Find where the given text appears and provide that cell's center as [x, y] coordinate. 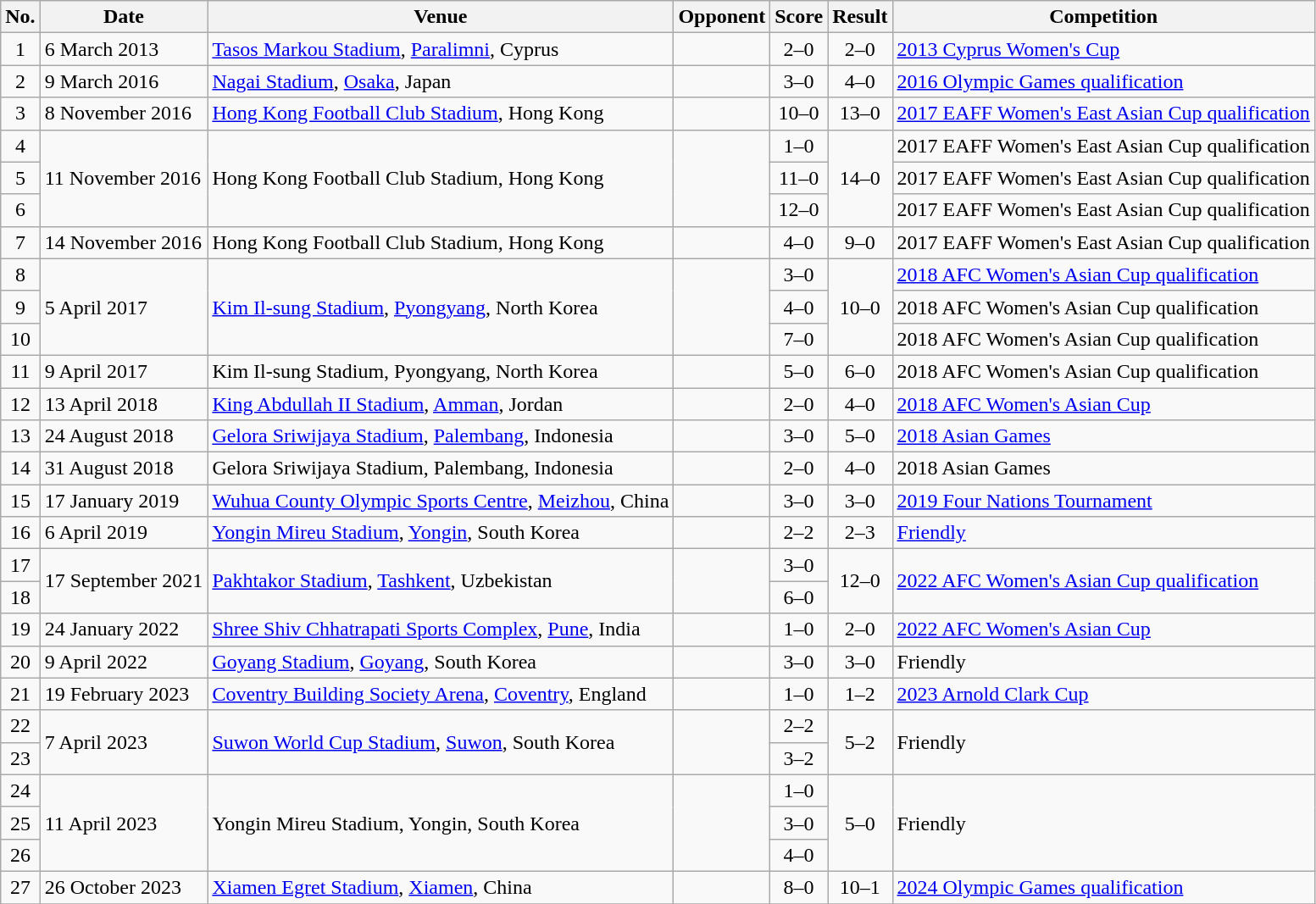
19 [20, 629]
8–0 [799, 887]
17 [20, 565]
No. [20, 17]
24 [20, 790]
Goyang Stadium, Goyang, South Korea [441, 662]
King Abdullah II Stadium, Amman, Jordan [441, 404]
4 [20, 146]
Xiamen Egret Stadium, Xiamen, China [441, 887]
5–2 [860, 742]
10–1 [860, 887]
Score [799, 17]
14–0 [860, 178]
20 [20, 662]
25 [20, 823]
Coventry Building Society Arena, Coventry, England [441, 694]
8 [20, 275]
11 [20, 371]
5 [20, 178]
3 [20, 114]
Pakhtakor Stadium, Tashkent, Uzbekistan [441, 581]
23 [20, 758]
Competition [1103, 17]
16 [20, 533]
1–2 [860, 694]
Nagai Stadium, Osaka, Japan [441, 81]
22 [20, 726]
13 April 2018 [124, 404]
17 September 2021 [124, 581]
Suwon World Cup Stadium, Suwon, South Korea [441, 742]
18 [20, 597]
24 August 2018 [124, 436]
Date [124, 17]
Venue [441, 17]
1 [20, 49]
10 [20, 339]
26 [20, 855]
Result [860, 17]
2 [20, 81]
9–0 [860, 242]
13–0 [860, 114]
2016 Olympic Games qualification [1103, 81]
12 [20, 404]
24 January 2022 [124, 629]
6 March 2013 [124, 49]
2022 AFC Women's Asian Cup [1103, 629]
14 [20, 469]
9 March 2016 [124, 81]
27 [20, 887]
9 [20, 307]
26 October 2023 [124, 887]
5 April 2017 [124, 307]
2024 Olympic Games qualification [1103, 887]
2023 Arnold Clark Cup [1103, 694]
Opponent [722, 17]
7 [20, 242]
31 August 2018 [124, 469]
11–0 [799, 178]
8 November 2016 [124, 114]
9 April 2022 [124, 662]
6 [20, 210]
17 January 2019 [124, 501]
Tasos Markou Stadium, Paralimni, Cyprus [441, 49]
3–2 [799, 758]
13 [20, 436]
11 April 2023 [124, 823]
14 November 2016 [124, 242]
15 [20, 501]
9 April 2017 [124, 371]
11 November 2016 [124, 178]
Shree Shiv Chhatrapati Sports Complex, Pune, India [441, 629]
2018 AFC Women's Asian Cup [1103, 404]
6 April 2019 [124, 533]
2013 Cyprus Women's Cup [1103, 49]
19 February 2023 [124, 694]
7–0 [799, 339]
21 [20, 694]
7 April 2023 [124, 742]
2–3 [860, 533]
2019 Four Nations Tournament [1103, 501]
2022 AFC Women's Asian Cup qualification [1103, 581]
Wuhua County Olympic Sports Centre, Meizhou, China [441, 501]
